Return [X, Y] of the center of cell containing provided text 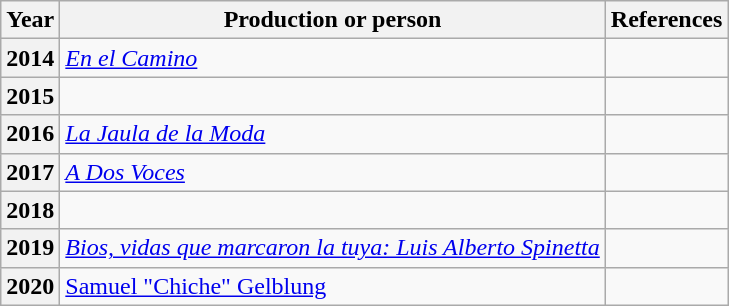
2017 [30, 172]
Year [30, 20]
2015 [30, 96]
2020 [30, 286]
La Jaula de la Moda [332, 134]
2019 [30, 248]
Bios, vidas que marcaron la tuya: Luis Alberto Spinetta [332, 248]
2014 [30, 58]
2016 [30, 134]
2018 [30, 210]
En el Camino [332, 58]
A Dos Voces [332, 172]
Production or person [332, 20]
References [666, 20]
Samuel "Chiche" Gelblung [332, 286]
